Determine the [x, y] coordinate at the center of the cell enclosing the given text.  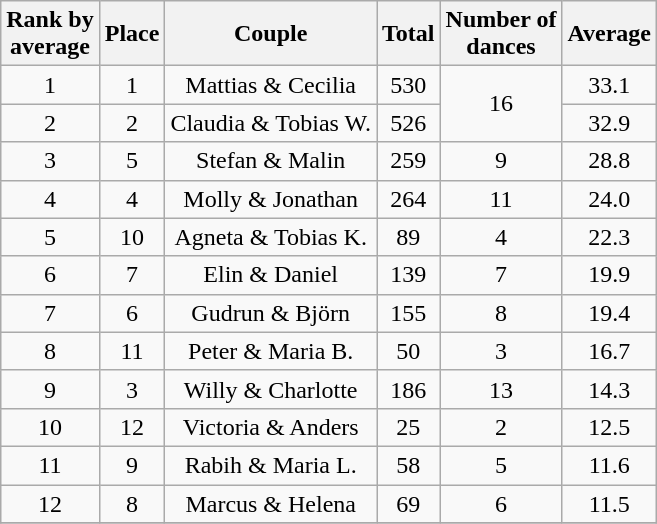
58 [408, 465]
19.4 [610, 313]
16 [501, 104]
Stefan & Malin [271, 161]
Victoria & Anders [271, 427]
25 [408, 427]
11.6 [610, 465]
Peter & Maria B. [271, 351]
186 [408, 389]
19.9 [610, 275]
526 [408, 123]
139 [408, 275]
14.3 [610, 389]
Molly & Jonathan [271, 199]
Number of dances [501, 34]
Elin & Daniel [271, 275]
Rank by average [50, 34]
530 [408, 85]
89 [408, 237]
Marcus & Helena [271, 503]
16.7 [610, 351]
22.3 [610, 237]
Willy & Charlotte [271, 389]
Couple [271, 34]
33.1 [610, 85]
Rabih & Maria L. [271, 465]
Place [132, 34]
Average [610, 34]
259 [408, 161]
50 [408, 351]
12.5 [610, 427]
13 [501, 389]
264 [408, 199]
24.0 [610, 199]
Gudrun & Björn [271, 313]
28.8 [610, 161]
Total [408, 34]
69 [408, 503]
Agneta & Tobias K. [271, 237]
11.5 [610, 503]
Claudia & Tobias W. [271, 123]
32.9 [610, 123]
155 [408, 313]
Mattias & Cecilia [271, 85]
